Pinpoint the cell where the given text exists, returning its [X, Y] midpoint coordinate. 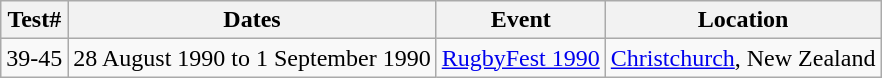
Test# [34, 20]
Christchurch, New Zealand [743, 58]
RugbyFest 1990 [520, 58]
Dates [252, 20]
39-45 [34, 58]
Event [520, 20]
Location [743, 20]
28 August 1990 to 1 September 1990 [252, 58]
